Pinpoint the cell where the given text exists, returning its (X, Y) midpoint coordinate. 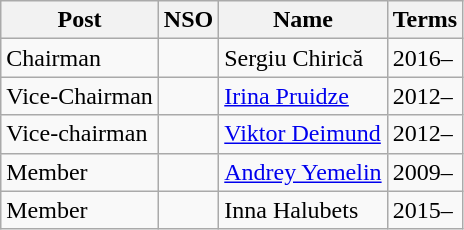
Irina Pruidze (303, 96)
Post (80, 20)
Sergiu Chirică (303, 58)
Vice-chairman (80, 134)
Vice-Chairman (80, 96)
Terms (425, 20)
Name (303, 20)
2015– (425, 210)
2016– (425, 58)
Andrey Yemelin (303, 172)
Viktor Deimund (303, 134)
Chairman (80, 58)
Inna Halubets (303, 210)
2009– (425, 172)
NSO (188, 20)
